Identify which cell holds the provided text, then report its (x, y) central coordinate. 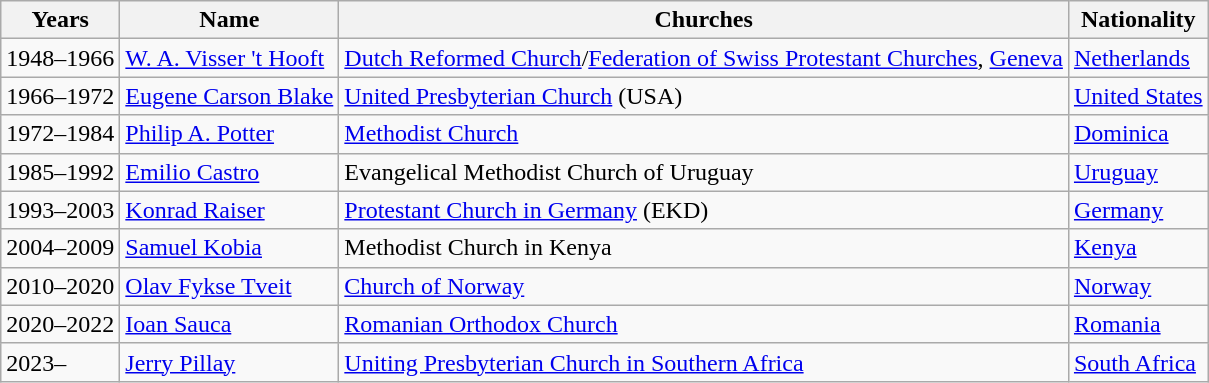
1993–2003 (60, 210)
Evangelical Methodist Church of Uruguay (704, 172)
Protestant Church in Germany (EKD) (704, 210)
Ioan Sauca (230, 324)
Dominica (1138, 134)
Emilio Castro (230, 172)
Romanian Orthodox Church (704, 324)
South Africa (1138, 362)
W. A. Visser 't Hooft (230, 58)
Romania (1138, 324)
Nationality (1138, 20)
1966–1972 (60, 96)
Uruguay (1138, 172)
Years (60, 20)
Jerry Pillay (230, 362)
Olav Fykse Tveit (230, 286)
2004–2009 (60, 248)
Methodist Church in Kenya (704, 248)
Samuel Kobia (230, 248)
Uniting Presbyterian Church in Southern Africa (704, 362)
Konrad Raiser (230, 210)
2020–2022 (60, 324)
United States (1138, 96)
Eugene Carson Blake (230, 96)
United Presbyterian Church (USA) (704, 96)
Methodist Church (704, 134)
2023– (60, 362)
Kenya (1138, 248)
Church of Norway (704, 286)
1985–1992 (60, 172)
1948–1966 (60, 58)
1972–1984 (60, 134)
2010–2020 (60, 286)
Name (230, 20)
Philip A. Potter (230, 134)
Germany (1138, 210)
Norway (1138, 286)
Dutch Reformed Church/Federation of Swiss Protestant Churches, Geneva (704, 58)
Netherlands (1138, 58)
Churches (704, 20)
